From the cell containing the given text, extract its center point as [x, y] coordinate. 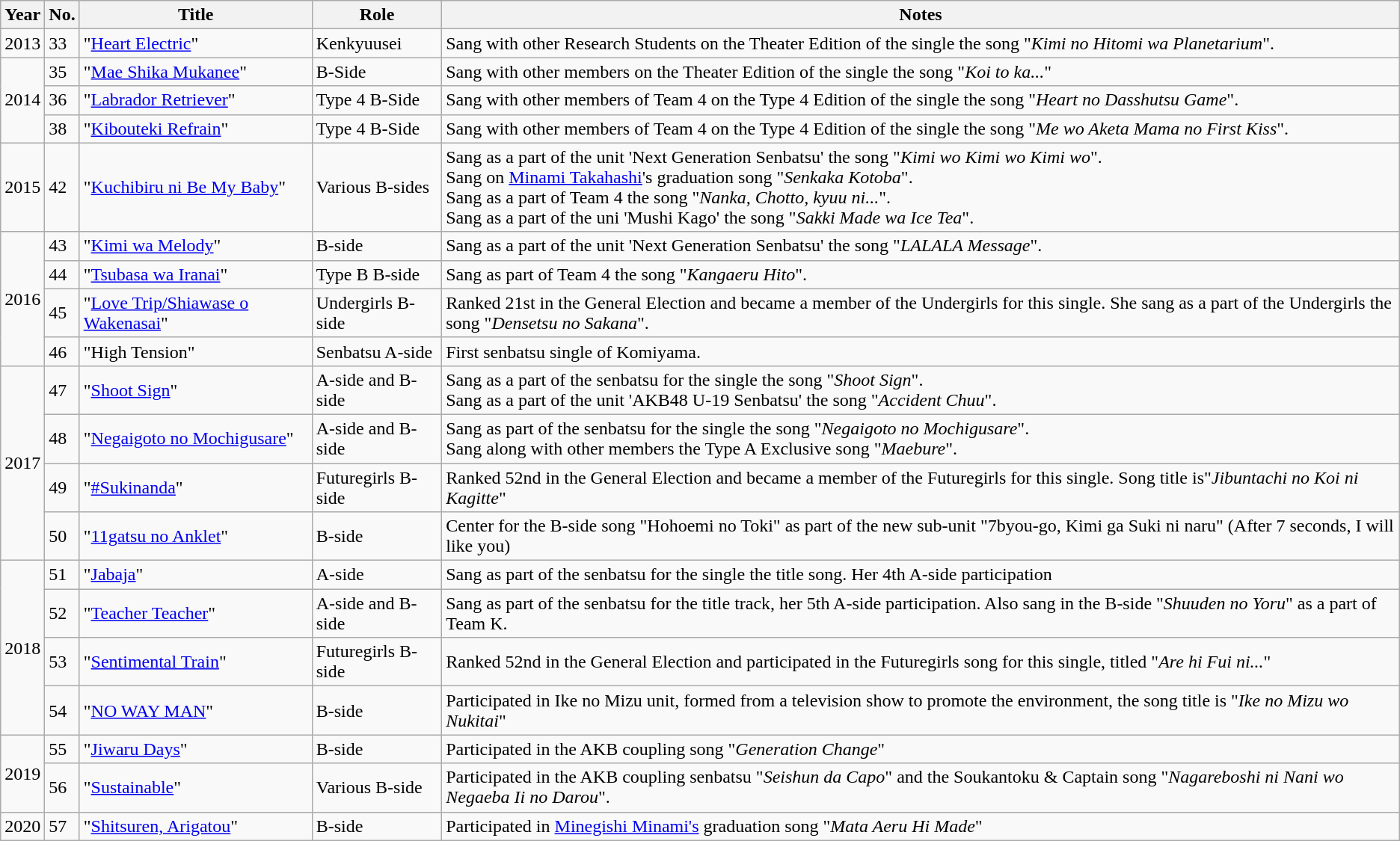
Ranked 52nd in the General Election and became a member of the Futuregirls for this single. Song title is"Jibuntachi no Koi ni Kagitte" [921, 487]
"Mae Shika Mukanee" [196, 72]
Sang with other members on the Theater Edition of the single the song "Koi to ka..." [921, 72]
Sang with other members of Team 4 on the Type 4 Edition of the single the song "Me wo Aketa Mama no First Kiss". [921, 129]
56 [62, 788]
Sang as part of the senbatsu for the single the song "Negaigoto no Mochigusare".Sang along with other members the Type A Exclusive song "Maebure". [921, 438]
"Shoot Sign" [196, 390]
Sang as part of the senbatsu for the title track, her 5th A-side participation. Also sang in the B-side "Shuuden no Yoru" as a part of Team K. [921, 613]
Ranked 52nd in the General Election and participated in the Futuregirls song for this single, titled "Are hi Fui ni..." [921, 662]
2014 [22, 100]
B-Side [377, 72]
Various B-sides [377, 187]
Center for the B-side song "Hohoemi no Toki" as part of the new sub-unit "7byou-go, Kimi ga Suki ni naru" (After 7 seconds, I will like you) [921, 537]
33 [62, 43]
55 [62, 749]
2016 [22, 299]
"Teacher Teacher" [196, 613]
Sang as part of Team 4 the song "Kangaeru Hito". [921, 274]
"Heart Electric" [196, 43]
Participated in Ike no Mizu unit, formed from a television show to promote the environment, the song title is "Ike no Mizu wo Nukitai" [921, 710]
2015 [22, 187]
44 [62, 274]
"Shitsuren, Arigatou" [196, 826]
57 [62, 826]
2019 [22, 773]
Notes [921, 15]
38 [62, 129]
46 [62, 351]
49 [62, 487]
"Kibouteki Refrain" [196, 129]
First senbatsu single of Komiyama. [921, 351]
Role [377, 15]
Sang as a part of the unit 'Next Generation Senbatsu' the song "LALALA Message". [921, 246]
Various B-side [377, 788]
47 [62, 390]
"Sustainable" [196, 788]
48 [62, 438]
"Tsubasa wa Iranai" [196, 274]
Senbatsu A-side [377, 351]
Sang with other Research Students on the Theater Edition of the single the song "Kimi no Hitomi wa Planetarium". [921, 43]
36 [62, 100]
"Sentimental Train" [196, 662]
"Love Trip/Shiawase o Wakenasai" [196, 312]
"11gatsu no Anklet" [196, 537]
45 [62, 312]
"Jabaja" [196, 575]
42 [62, 187]
A-side [377, 575]
"Kimi wa Melody" [196, 246]
Sang as part of the senbatsu for the single the title song. Her 4th A-side participation [921, 575]
Sang as a part of the senbatsu for the single the song "Shoot Sign".Sang as a part of the unit 'AKB48 U-19 Senbatsu' the song "Accident Chuu". [921, 390]
2017 [22, 463]
Title [196, 15]
"High Tension" [196, 351]
No. [62, 15]
53 [62, 662]
2018 [22, 647]
Participated in Minegishi Minami's graduation song "Mata Aeru Hi Made" [921, 826]
Sang with other members of Team 4 on the Type 4 Edition of the single the song "Heart no Dasshutsu Game". [921, 100]
Participated in the AKB coupling song "Generation Change" [921, 749]
"Labrador Retriever" [196, 100]
Year [22, 15]
52 [62, 613]
Type B B-side [377, 274]
35 [62, 72]
2013 [22, 43]
"#Sukinanda" [196, 487]
51 [62, 575]
Kenkyuusei [377, 43]
54 [62, 710]
"Negaigoto no Mochigusare" [196, 438]
"NO WAY MAN" [196, 710]
Undergirls B-side [377, 312]
2020 [22, 826]
"Kuchibiru ni Be My Baby" [196, 187]
Participated in the AKB coupling senbatsu "Seishun da Capo" and the Soukantoku & Captain song "Nagareboshi ni Nani wo Negaeba Ii no Darou". [921, 788]
"Jiwaru Days" [196, 749]
50 [62, 537]
43 [62, 246]
